Detect which cell encompasses the target text, then output its [x, y] center coordinate. 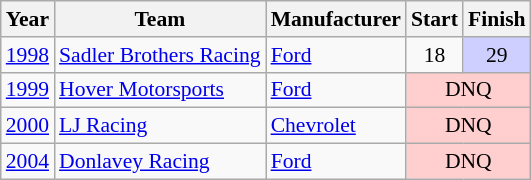
Manufacturer [336, 19]
Start [434, 19]
18 [434, 55]
1998 [28, 55]
Year [28, 19]
1999 [28, 90]
Team [160, 19]
2000 [28, 126]
2004 [28, 162]
Donlavey Racing [160, 162]
LJ Racing [160, 126]
Sadler Brothers Racing [160, 55]
Hover Motorsports [160, 90]
Finish [497, 19]
Chevrolet [336, 126]
29 [497, 55]
